Identify which cell holds the provided text, then report its (X, Y) central coordinate. 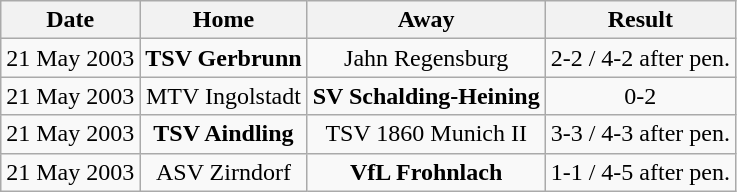
Result (640, 20)
TSV Aindling (224, 134)
3-3 / 4-3 after pen. (640, 134)
Jahn Regensburg (426, 58)
Away (426, 20)
TSV 1860 Munich II (426, 134)
0-2 (640, 96)
TSV Gerbrunn (224, 58)
Date (70, 20)
1-1 / 4-5 after pen. (640, 172)
2-2 / 4-2 after pen. (640, 58)
VfL Frohnlach (426, 172)
Home (224, 20)
MTV Ingolstadt (224, 96)
ASV Zirndorf (224, 172)
SV Schalding-Heining (426, 96)
